Scan for the cell matching the given text and deliver its (x, y) coordinate at center. 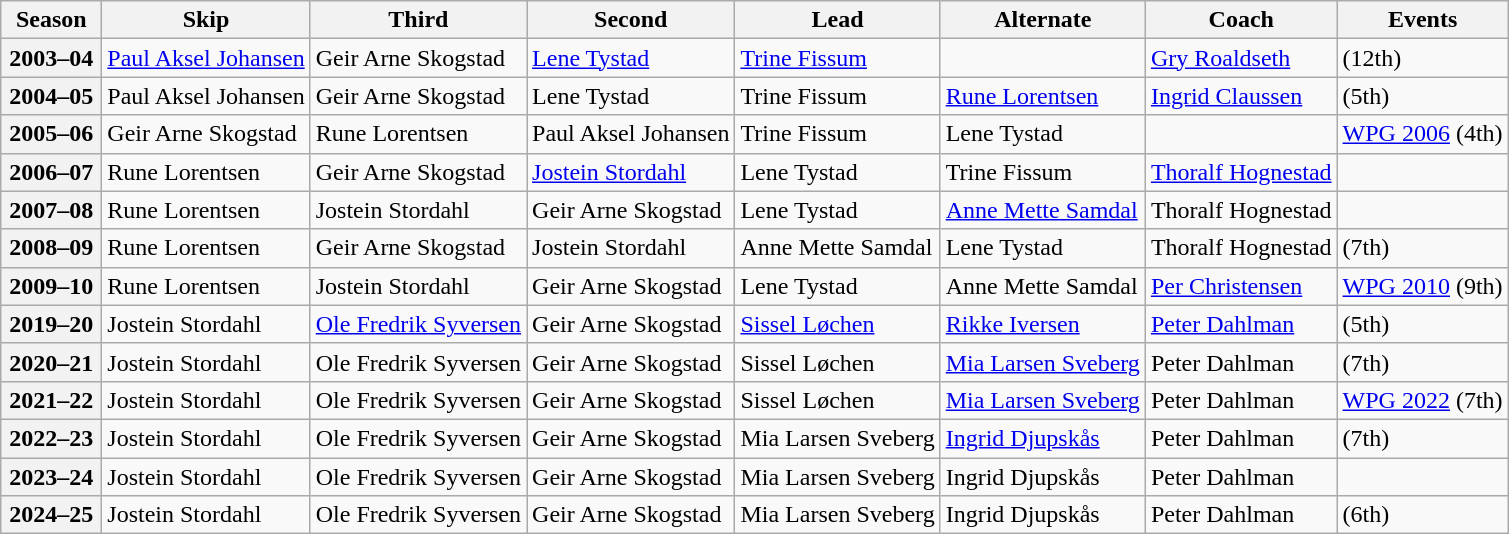
(6th) (1422, 515)
2004–05 (52, 96)
WPG 2010 (9th) (1422, 286)
2024–25 (52, 515)
Coach (1241, 20)
Season (52, 20)
Rikke Iversen (1042, 324)
Per Christensen (1241, 286)
2007–08 (52, 210)
Lead (838, 20)
WPG 2022 (7th) (1422, 400)
2003–04 (52, 58)
2009–10 (52, 286)
Alternate (1042, 20)
Skip (206, 20)
Ingrid Claussen (1241, 96)
2022–23 (52, 438)
WPG 2006 (4th) (1422, 134)
2021–22 (52, 400)
Second (631, 20)
2019–20 (52, 324)
Events (1422, 20)
Third (418, 20)
(12th) (1422, 58)
2020–21 (52, 362)
Gry Roaldseth (1241, 58)
2005–06 (52, 134)
2008–09 (52, 248)
2023–24 (52, 477)
2006–07 (52, 172)
